Return the [X, Y] coordinate for the center point of the cell that contains the specified text.  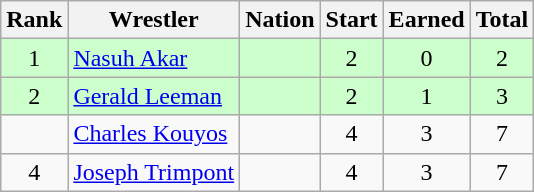
Start [352, 20]
Wrestler [154, 20]
Earned [426, 20]
Total [502, 20]
Gerald Leeman [154, 96]
Nation [280, 20]
Nasuh Akar [154, 58]
Joseph Trimpont [154, 172]
Charles Kouyos [154, 134]
0 [426, 58]
Rank [34, 20]
